Determine the (X, Y) coordinate at the center of the cell enclosing the given text.  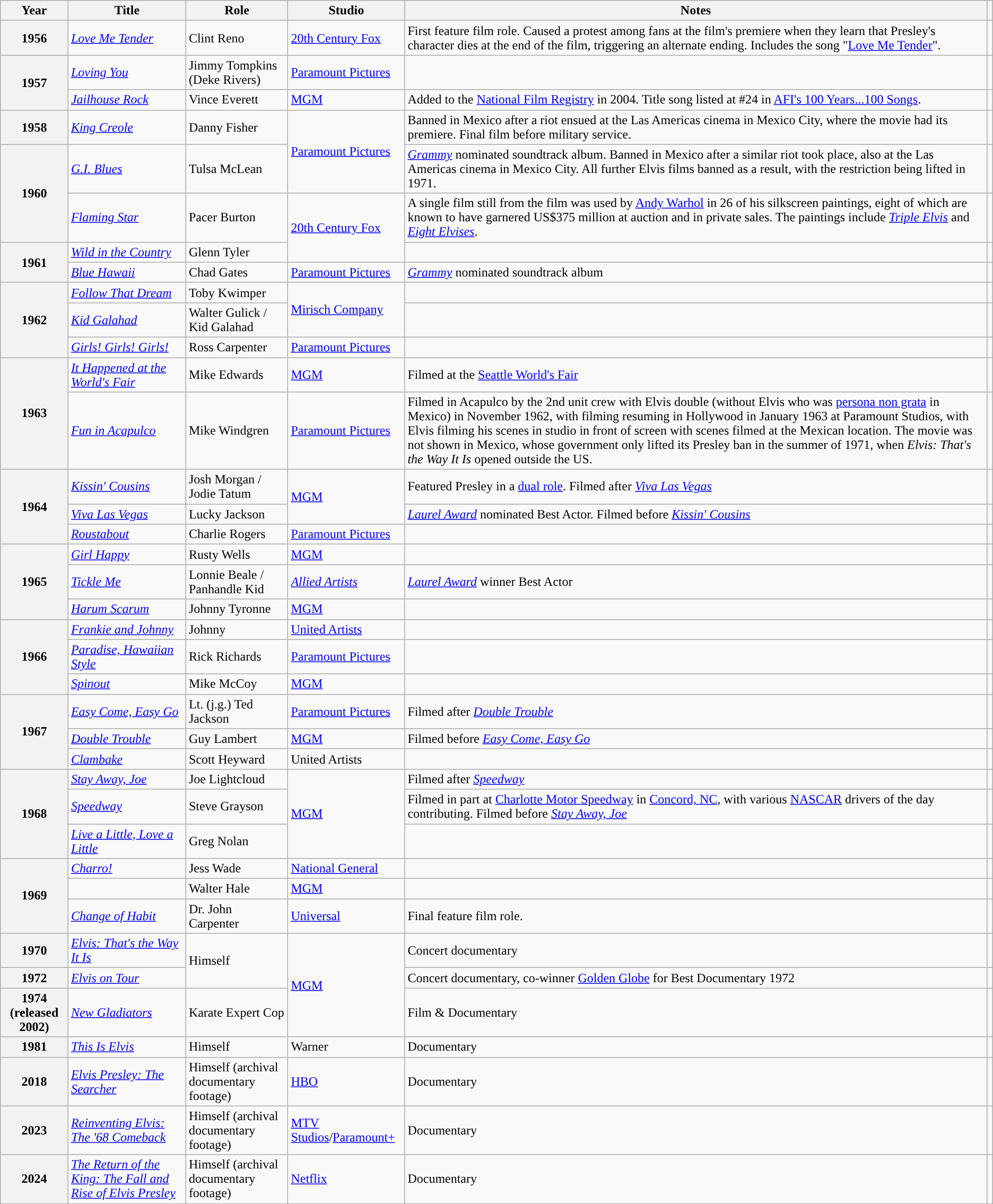
Johnny (237, 629)
Scott Heyward (237, 759)
Reinventing Elvis: The '68 Comeback (127, 1130)
Notes (696, 11)
1966 (34, 657)
Love Me Tender (127, 38)
Spinout (127, 684)
1969 (34, 896)
Roustabout (127, 534)
This Is Elvis (127, 1047)
2024 (34, 1179)
1956 (34, 38)
Frankie and Johnny (127, 629)
Featured Presley in a dual role. Filmed after Viva Las Vegas (696, 487)
1967 (34, 731)
Greg Nolan (237, 841)
Ross Carpenter (237, 347)
Rusty Wells (237, 555)
1968 (34, 813)
Mike McCoy (237, 684)
Vince Everett (237, 100)
Karate Expert Cop (237, 1012)
Johnny Tyronne (237, 609)
Final feature film role. (696, 916)
Role (237, 11)
Laurel Award winner Best Actor (696, 582)
Pacer Burton (237, 218)
Harum Scarum (127, 609)
Girl Happy (127, 555)
Laurel Award nominated Best Actor. Filmed before Kissin' Cousins (696, 514)
Walter Gulick / Kid Galahad (237, 319)
Follow That Dream (127, 292)
Warner (346, 1047)
Stay Away, Joe (127, 779)
Josh Morgan / Jodie Tatum (237, 487)
Live a Little, Love a Little (127, 841)
Loving You (127, 72)
Concert documentary, co-winner Golden Globe for Best Documentary 1972 (696, 978)
Speedway (127, 807)
Netflix (346, 1179)
1961 (34, 262)
1981 (34, 1047)
Jailhouse Rock (127, 100)
New Gladiators (127, 1012)
Elvis on Tour (127, 978)
Easy Come, Easy Go (127, 711)
Clambake (127, 759)
National General (346, 869)
Charro! (127, 869)
HBO (346, 1081)
Universal (346, 916)
Lt. (j.g.) Ted Jackson (237, 711)
Film & Documentary (696, 1012)
Studio (346, 11)
1958 (34, 127)
Year (34, 11)
Title (127, 11)
Filmed at the Seattle World's Fair (696, 375)
Mike Windgren (237, 431)
Steve Grayson (237, 807)
It Happened at the World's Fair (127, 375)
Filmed after Double Trouble (696, 711)
Charlie Rogers (237, 534)
Double Trouble (127, 739)
1974 (released 2002) (34, 1012)
Elvis Presley: The Searcher (127, 1081)
Girls! Girls! Girls! (127, 347)
1964 (34, 507)
1960 (34, 193)
Jimmy Tompkins (Deke Rivers) (237, 72)
1962 (34, 319)
Mike Edwards (237, 375)
Kid Galahad (127, 319)
1965 (34, 582)
Glenn Tyler (237, 252)
Change of Habit (127, 916)
2023 (34, 1130)
Concert documentary (696, 951)
Toby Kwimper (237, 292)
G.I. Blues (127, 169)
Grammy nominated soundtrack album (696, 272)
Fun in Acapulco (127, 431)
Banned in Mexico after a riot ensued at the Las Americas cinema in Mexico City, where the movie had its premiere. Final film before military service. (696, 127)
Mirisch Company (346, 310)
Allied Artists (346, 582)
Lonnie Beale / Panhandle Kid (237, 582)
Dr. John Carpenter (237, 916)
Elvis: That's the Way It Is (127, 951)
The Return of the King: The Fall and Rise of Elvis Presley (127, 1179)
Walter Hale (237, 889)
Chad Gates (237, 272)
Filmed after Speedway (696, 779)
1972 (34, 978)
Viva Las Vegas (127, 514)
Guy Lambert (237, 739)
Tulsa McLean (237, 169)
King Creole (127, 127)
Wild in the Country (127, 252)
1970 (34, 951)
Danny Fisher (237, 127)
Clint Reno (237, 38)
1957 (34, 83)
Added to the National Film Registry in 2004. Title song listed at #24 in AFI's 100 Years...100 Songs. (696, 100)
2018 (34, 1081)
1963 (34, 414)
Filmed before Easy Come, Easy Go (696, 739)
Kissin' Cousins (127, 487)
MTV Studios/Paramount+ (346, 1130)
Jess Wade (237, 869)
Joe Lightcloud (237, 779)
Blue Hawaii (127, 272)
Tickle Me (127, 582)
Filmed in part at Charlotte Motor Speedway in Concord, NC, with various NASCAR drivers of the day contributing. Filmed before Stay Away, Joe (696, 807)
Paradise, Hawaiian Style (127, 657)
Lucky Jackson (237, 514)
Rick Richards (237, 657)
Flaming Star (127, 218)
